Detect which cell encompasses the target text, then output its [x, y] center coordinate. 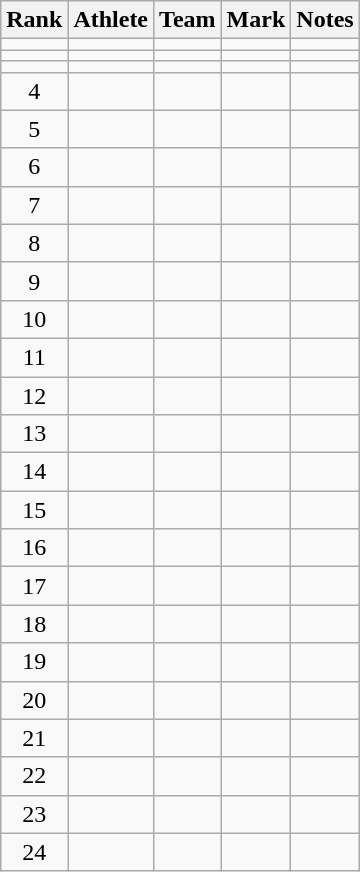
7 [34, 205]
19 [34, 662]
Rank [34, 20]
4 [34, 91]
8 [34, 243]
17 [34, 586]
Notes [325, 20]
11 [34, 357]
Team [188, 20]
5 [34, 129]
13 [34, 434]
21 [34, 738]
18 [34, 624]
Mark [256, 20]
24 [34, 852]
Athlete [111, 20]
16 [34, 548]
6 [34, 167]
9 [34, 281]
22 [34, 776]
23 [34, 814]
20 [34, 700]
14 [34, 472]
12 [34, 395]
15 [34, 510]
10 [34, 319]
